Return (X, Y) of the center of cell containing provided text 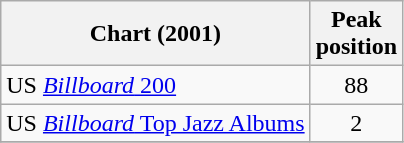
US Billboard 200 (156, 85)
Chart (2001) (156, 34)
2 (356, 123)
88 (356, 85)
Peakposition (356, 34)
US Billboard Top Jazz Albums (156, 123)
